For the text-containing cell, return its midpoint in [X, Y] coordinate format. 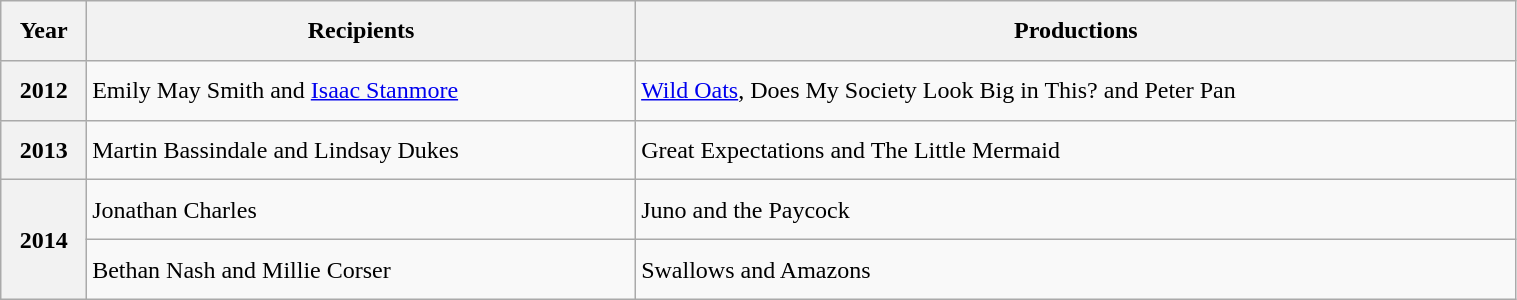
Productions [1076, 31]
Emily May Smith and Isaac Stanmore [362, 90]
Great Expectations and The Little Mermaid [1076, 150]
2014 [44, 240]
Swallows and Amazons [1076, 270]
2012 [44, 90]
Jonathan Charles [362, 210]
2013 [44, 150]
Martin Bassindale and Lindsay Dukes [362, 150]
Recipients [362, 31]
Year [44, 31]
Juno and the Paycock [1076, 210]
Wild Oats, Does My Society Look Big in This? and Peter Pan [1076, 90]
Bethan Nash and Millie Corser [362, 270]
